Scan for the cell matching the given text and deliver its (x, y) coordinate at center. 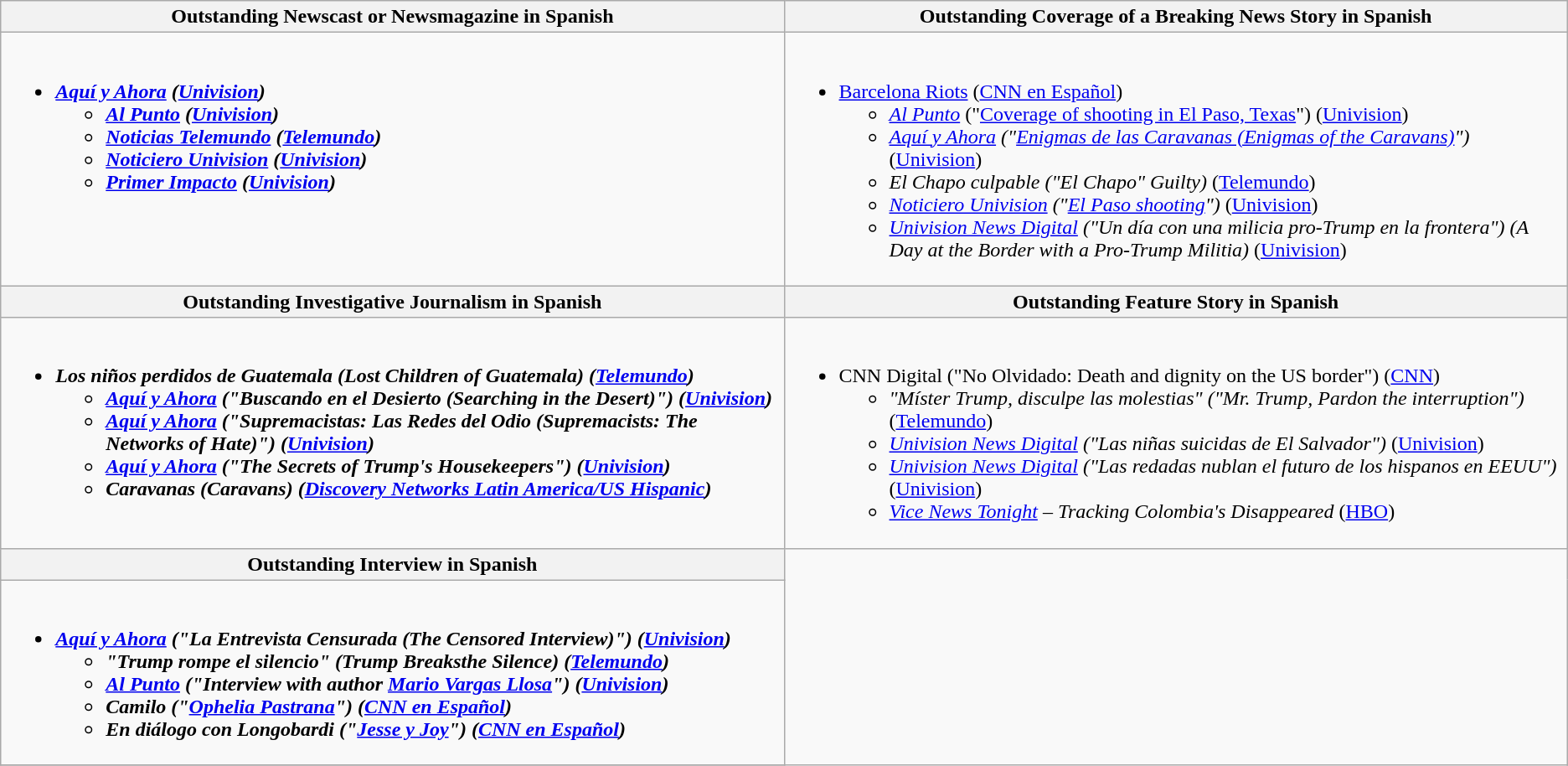
Outstanding Interview in Spanish (392, 564)
Outstanding Newscast or Newsmagazine in Spanish (392, 17)
Outstanding Feature Story in Spanish (1176, 302)
Outstanding Coverage of a Breaking News Story in Spanish (1176, 17)
Aquí y Ahora (Univision)Al Punto (Univision)Noticias Telemundo (Telemundo)Noticiero Univision (Univision)Primer Impacto (Univision) (392, 159)
Outstanding Investigative Journalism in Spanish (392, 302)
